Pinpoint the cell where the given text exists, returning its (X, Y) midpoint coordinate. 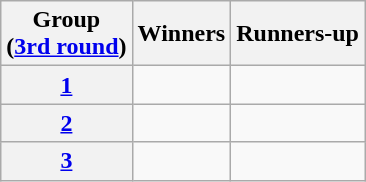
1 (66, 85)
Winners (182, 34)
3 (66, 161)
2 (66, 123)
Group(3rd round) (66, 34)
Runners-up (298, 34)
